From the cell containing the given text, extract its center point as [X, Y] coordinate. 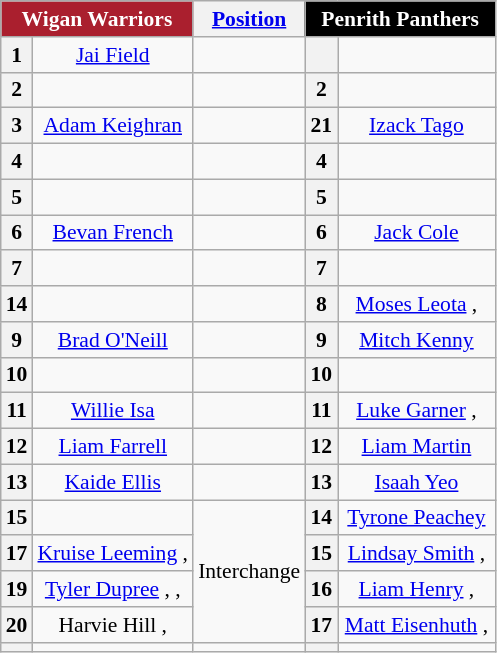
Luke Garner , [417, 411]
Kaide Ellis [112, 482]
Isaah Yeo [417, 482]
Liam Martin [417, 447]
Jack Cole [417, 233]
Tyler Dupree , , [112, 589]
Adam Keighran [112, 126]
Matt Eisenhuth , [417, 625]
19 [17, 589]
20 [17, 625]
Tyrone Peachey [417, 518]
Penrith Panthers [400, 19]
Wigan Warriors [97, 19]
Jai Field [112, 55]
Position [249, 19]
Liam Henry , [417, 589]
Kruise Leeming , [112, 554]
Lindsay Smith , [417, 554]
Interchange [249, 571]
Brad O'Neill [112, 340]
3 [17, 126]
Harvie Hill , [112, 625]
Mitch Kenny [417, 340]
Bevan French [112, 233]
8 [322, 304]
Moses Leota , [417, 304]
21 [322, 126]
Willie Isa [112, 411]
1 [17, 55]
16 [322, 589]
Izack Tago [417, 126]
Liam Farrell [112, 447]
